Capture the cell that displays the provided text and extract its (x, y) central coordinate. 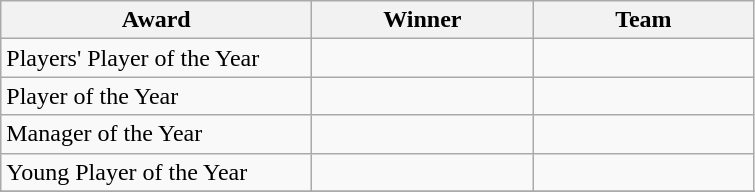
Player of the Year (156, 96)
Young Player of the Year (156, 172)
Team (644, 20)
Manager of the Year (156, 134)
Award (156, 20)
Winner (422, 20)
Players' Player of the Year (156, 58)
